Extract the [x, y] coordinate from the center of the cell holding the provided text.  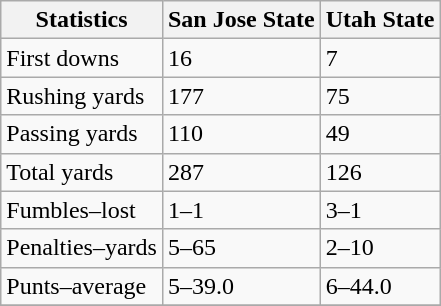
San Jose State [241, 20]
126 [380, 172]
110 [241, 134]
Rushing yards [82, 96]
16 [241, 58]
75 [380, 96]
First downs [82, 58]
Utah State [380, 20]
Fumbles–lost [82, 210]
287 [241, 172]
Statistics [82, 20]
5–65 [241, 248]
Passing yards [82, 134]
1–1 [241, 210]
2–10 [380, 248]
5–39.0 [241, 286]
177 [241, 96]
Total yards [82, 172]
49 [380, 134]
7 [380, 58]
3–1 [380, 210]
Punts–average [82, 286]
6–44.0 [380, 286]
Penalties–yards [82, 248]
